Provide the (X, Y) coordinate of the cell's center where the given text is located.  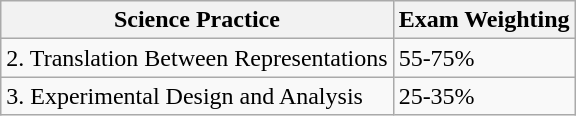
25-35% (484, 96)
2. Translation Between Representations (197, 58)
55-75% (484, 58)
Exam Weighting (484, 20)
Science Practice (197, 20)
3. Experimental Design and Analysis (197, 96)
